Extract the (x, y) coordinate from the center of the cell holding the provided text.  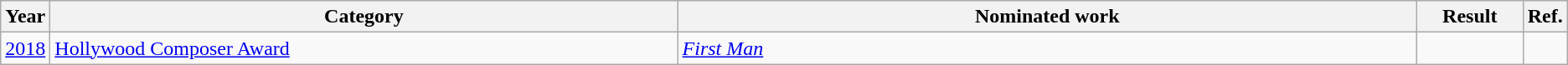
Nominated work (1047, 17)
2018 (25, 48)
Year (25, 17)
Hollywood Composer Award (364, 48)
Result (1469, 17)
Category (364, 17)
First Man (1047, 48)
Ref. (1545, 17)
